Return (X, Y) of the center of cell containing provided text 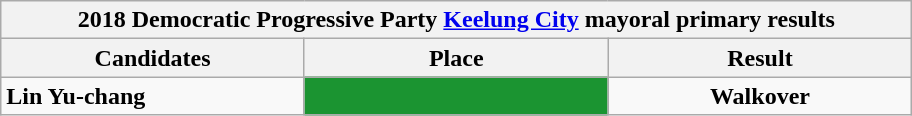
Result (760, 58)
2018 Democratic Progressive Party Keelung City mayoral primary results (456, 20)
Candidates (153, 58)
Place (456, 58)
Walkover (760, 96)
Lin Yu-chang (153, 96)
